For the text-containing cell, return its midpoint in [x, y] coordinate format. 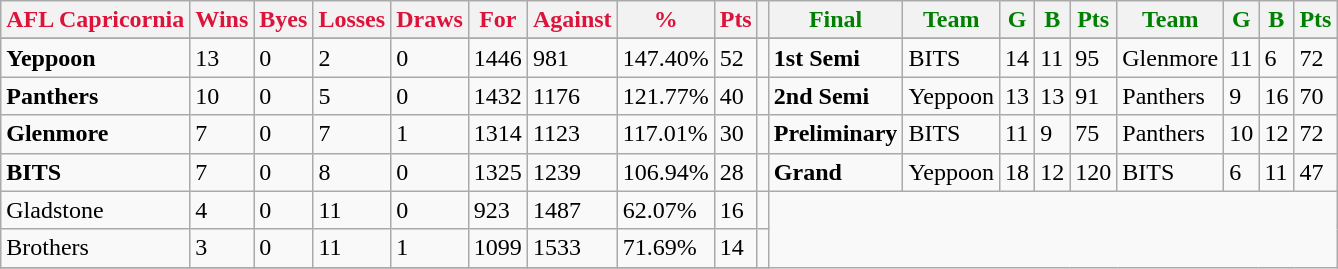
Final [836, 20]
Brothers [96, 248]
5 [352, 96]
147.40% [666, 58]
1123 [572, 134]
1432 [498, 96]
30 [736, 134]
Gladstone [96, 210]
91 [1094, 96]
71.69% [666, 248]
52 [736, 58]
117.01% [666, 134]
75 [1094, 134]
1325 [498, 172]
1st Semi [836, 58]
95 [1094, 58]
Draws [430, 20]
28 [736, 172]
923 [498, 210]
18 [1018, 172]
Wins [222, 20]
1487 [572, 210]
3 [222, 248]
Grand [836, 172]
121.77% [666, 96]
AFL Capricornia [96, 20]
8 [352, 172]
1533 [572, 248]
Losses [352, 20]
40 [736, 96]
2 [352, 58]
For [498, 20]
47 [1316, 172]
1314 [498, 134]
1446 [498, 58]
2nd Semi [836, 96]
4 [222, 210]
Preliminary [836, 134]
Byes [284, 20]
106.94% [666, 172]
1239 [572, 172]
981 [572, 58]
% [666, 20]
70 [1316, 96]
62.07% [666, 210]
120 [1094, 172]
Against [572, 20]
1099 [498, 248]
1176 [572, 96]
